Locate the cell with the specified text and output its [x, y] center coordinate. 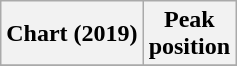
Peakposition [189, 34]
Chart (2019) [72, 34]
